Capture the cell that displays the provided text and extract its (x, y) central coordinate. 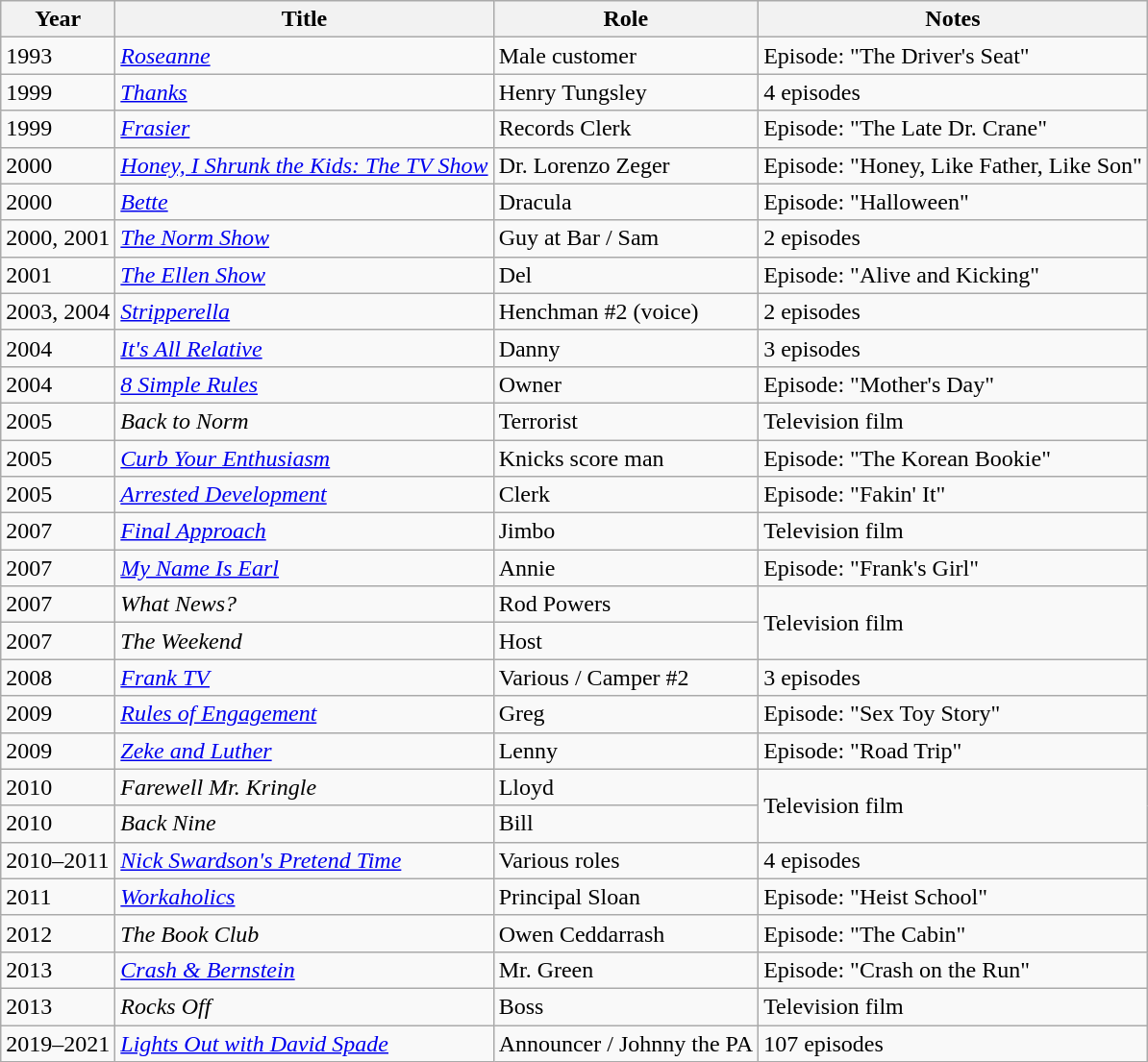
Episode: "Honey, Like Father, Like Son" (954, 165)
Bette (304, 202)
Episode: "Road Trip" (954, 751)
The Book Club (304, 933)
Role (626, 19)
1993 (58, 56)
Principal Sloan (626, 897)
It's All Relative (304, 348)
Announcer / Johnny the PA (626, 1043)
Bill (626, 824)
The Norm Show (304, 238)
Curb Your Enthusiasm (304, 458)
8 Simple Rules (304, 384)
Arrested Development (304, 495)
Annie (626, 568)
2012 (58, 933)
Workaholics (304, 897)
2001 (58, 275)
Episode: "Heist School" (954, 897)
Episode: "Frank's Girl" (954, 568)
Mr. Green (626, 970)
Various roles (626, 860)
Frank TV (304, 678)
Henry Tungsley (626, 92)
Honey, I Shrunk the Kids: The TV Show (304, 165)
Title (304, 19)
Farewell Mr. Kringle (304, 787)
2011 (58, 897)
Thanks (304, 92)
Crash & Bernstein (304, 970)
The Ellen Show (304, 275)
Del (626, 275)
Roseanne (304, 56)
Back Nine (304, 824)
Henchman #2 (voice) (626, 311)
Year (58, 19)
Episode: "The Driver's Seat" (954, 56)
Episode: "Mother's Day" (954, 384)
107 episodes (954, 1043)
Records Clerk (626, 129)
Terrorist (626, 421)
Various / Camper #2 (626, 678)
Episode: "The Korean Bookie" (954, 458)
Back to Norm (304, 421)
Jimbo (626, 531)
Guy at Bar / Sam (626, 238)
Episode: "Sex Toy Story" (954, 714)
Boss (626, 1006)
Notes (954, 19)
Nick Swardson's Pretend Time (304, 860)
Lenny (626, 751)
Host (626, 641)
The Weekend (304, 641)
Episode: "Fakin' It" (954, 495)
Final Approach (304, 531)
Rocks Off (304, 1006)
Danny (626, 348)
Owen Ceddarrash (626, 933)
Rules of Engagement (304, 714)
Episode: "Alive and Kicking" (954, 275)
Stripperella (304, 311)
What News? (304, 605)
2019–2021 (58, 1043)
Owner (626, 384)
Male customer (626, 56)
Greg (626, 714)
Episode: "The Cabin" (954, 933)
Knicks score man (626, 458)
Rod Powers (626, 605)
Zeke and Luther (304, 751)
My Name Is Earl (304, 568)
Episode: "Crash on the Run" (954, 970)
Lloyd (626, 787)
Episode: "Halloween" (954, 202)
2000, 2001 (58, 238)
Episode: "The Late Dr. Crane" (954, 129)
2010–2011 (58, 860)
Frasier (304, 129)
Clerk (626, 495)
2003, 2004 (58, 311)
Dracula (626, 202)
Lights Out with David Spade (304, 1043)
2008 (58, 678)
Dr. Lorenzo Zeger (626, 165)
